Output the (x, y) coordinate of the center of the cell containing the given text.  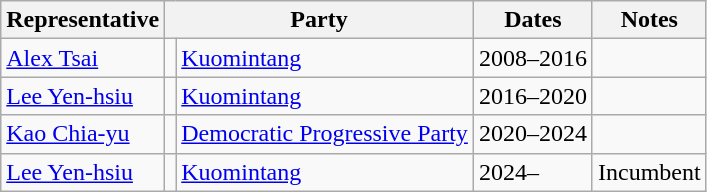
2008–2016 (532, 58)
Incumbent (649, 172)
Party (320, 20)
Representative (83, 20)
Democratic Progressive Party (325, 134)
Kao Chia-yu (83, 134)
Alex Tsai (83, 58)
Dates (532, 20)
2020–2024 (532, 134)
2024– (532, 172)
Notes (649, 20)
2016–2020 (532, 96)
